Find where the given text appears and provide that cell's center as (X, Y) coordinate. 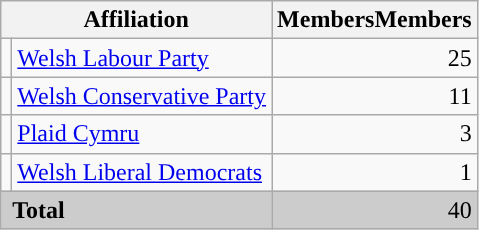
Welsh Conservative Party (142, 96)
40 (375, 210)
Affiliation (136, 20)
Welsh Liberal Democrats (142, 172)
25 (375, 58)
11 (375, 96)
Total (136, 210)
3 (375, 134)
Welsh Labour Party (142, 58)
1 (375, 172)
MembersMembers (375, 20)
Plaid Cymru (142, 134)
